Detect which cell encompasses the target text, then output its (X, Y) center coordinate. 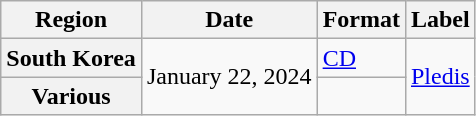
Format (361, 20)
Pledis (440, 77)
South Korea (72, 58)
Region (72, 20)
CD (361, 58)
January 22, 2024 (229, 77)
Label (440, 20)
Date (229, 20)
Various (72, 96)
